Scan for the cell matching the given text and deliver its (x, y) coordinate at center. 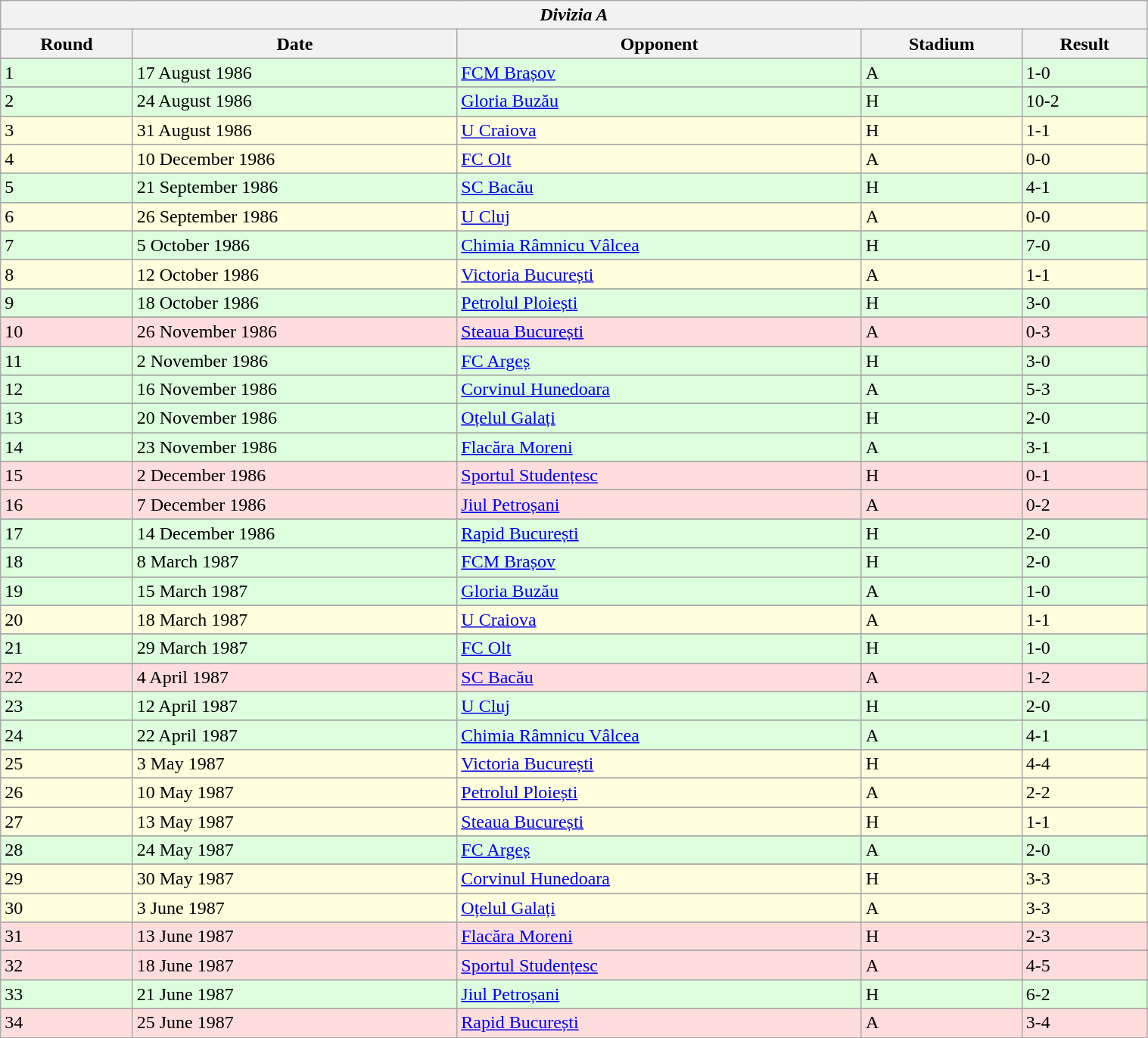
Divizia A (574, 15)
8 (67, 274)
22 (67, 677)
3-1 (1084, 447)
24 (67, 735)
4-4 (1084, 763)
0-2 (1084, 505)
26 (67, 792)
0-3 (1084, 331)
2 (67, 101)
18 October 1986 (295, 303)
2 November 1986 (295, 361)
31 August 1986 (295, 130)
17 (67, 533)
14 (67, 447)
Opponent (660, 44)
23 (67, 706)
12 (67, 390)
Round (67, 44)
9 (67, 303)
3-4 (1084, 1023)
1 (67, 73)
19 (67, 591)
18 March 1987 (295, 620)
26 November 1986 (295, 331)
21 (67, 648)
28 (67, 850)
10-2 (1084, 101)
7-0 (1084, 245)
6 (67, 216)
5 (67, 188)
34 (67, 1023)
32 (67, 965)
17 August 1986 (295, 73)
4 (67, 159)
8 March 1987 (295, 562)
30 (67, 908)
5-3 (1084, 390)
7 (67, 245)
2 December 1986 (295, 476)
21 September 1986 (295, 188)
12 October 1986 (295, 274)
10 (67, 331)
25 (67, 763)
6-2 (1084, 994)
14 December 1986 (295, 533)
5 October 1986 (295, 245)
Result (1084, 44)
Stadium (941, 44)
25 June 1987 (295, 1023)
3 June 1987 (295, 908)
33 (67, 994)
4 April 1987 (295, 677)
23 November 1986 (295, 447)
13 May 1987 (295, 821)
2-3 (1084, 937)
11 (67, 361)
Date (295, 44)
4-5 (1084, 965)
29 (67, 879)
13 June 1987 (295, 937)
0-1 (1084, 476)
24 May 1987 (295, 850)
22 April 1987 (295, 735)
15 (67, 476)
16 (67, 505)
12 April 1987 (295, 706)
3 (67, 130)
10 December 1986 (295, 159)
30 May 1987 (295, 879)
2-2 (1084, 792)
13 (67, 418)
20 November 1986 (295, 418)
31 (67, 937)
7 December 1986 (295, 505)
26 September 1986 (295, 216)
29 March 1987 (295, 648)
10 May 1987 (295, 792)
27 (67, 821)
21 June 1987 (295, 994)
24 August 1986 (295, 101)
20 (67, 620)
18 June 1987 (295, 965)
16 November 1986 (295, 390)
18 (67, 562)
15 March 1987 (295, 591)
3 May 1987 (295, 763)
1-2 (1084, 677)
